Extract the [x, y] coordinate from the center of the cell holding the provided text.  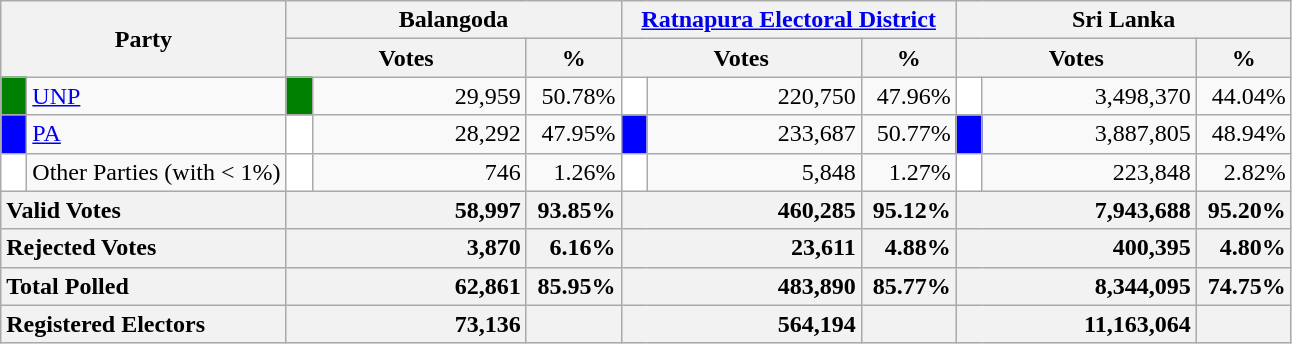
48.94% [1244, 134]
Party [144, 39]
UNP [156, 96]
Ratnapura Electoral District [788, 20]
Sri Lanka [1124, 20]
3,498,370 [1089, 96]
47.96% [908, 96]
3,870 [406, 248]
8,344,095 [1076, 286]
460,285 [741, 210]
564,194 [741, 324]
2.82% [1244, 172]
6.16% [574, 248]
28,292 [419, 134]
4.88% [908, 248]
Total Polled [144, 286]
5,848 [754, 172]
4.80% [1244, 248]
Balangoda [454, 20]
29,959 [419, 96]
7,943,688 [1076, 210]
1.26% [574, 172]
483,890 [741, 286]
73,136 [406, 324]
23,611 [741, 248]
Valid Votes [144, 210]
50.77% [908, 134]
746 [419, 172]
85.77% [908, 286]
11,163,064 [1076, 324]
95.12% [908, 210]
220,750 [754, 96]
400,395 [1076, 248]
233,687 [754, 134]
1.27% [908, 172]
95.20% [1244, 210]
93.85% [574, 210]
58,997 [406, 210]
62,861 [406, 286]
Registered Electors [144, 324]
Other Parties (with < 1%) [156, 172]
85.95% [574, 286]
3,887,805 [1089, 134]
PA [156, 134]
74.75% [1244, 286]
50.78% [574, 96]
223,848 [1089, 172]
Rejected Votes [144, 248]
44.04% [1244, 96]
47.95% [574, 134]
